Output the (X, Y) coordinate of the center of the cell containing the given text.  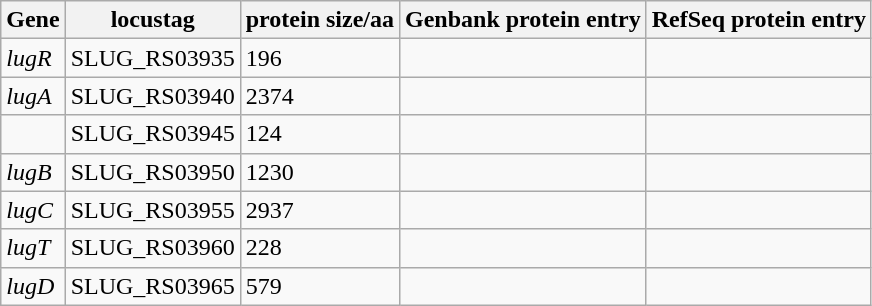
196 (320, 58)
lugT (33, 248)
locustag (152, 20)
Genbank protein entry (524, 20)
228 (320, 248)
lugD (33, 286)
lugA (33, 96)
SLUG_RS03965 (152, 286)
579 (320, 286)
RefSeq protein entry (758, 20)
lugB (33, 172)
124 (320, 134)
Gene (33, 20)
SLUG_RS03955 (152, 210)
SLUG_RS03940 (152, 96)
1230 (320, 172)
protein size/aa (320, 20)
2937 (320, 210)
SLUG_RS03960 (152, 248)
SLUG_RS03935 (152, 58)
lugR (33, 58)
SLUG_RS03945 (152, 134)
SLUG_RS03950 (152, 172)
lugC (33, 210)
2374 (320, 96)
